For the text-containing cell, return its midpoint in [x, y] coordinate format. 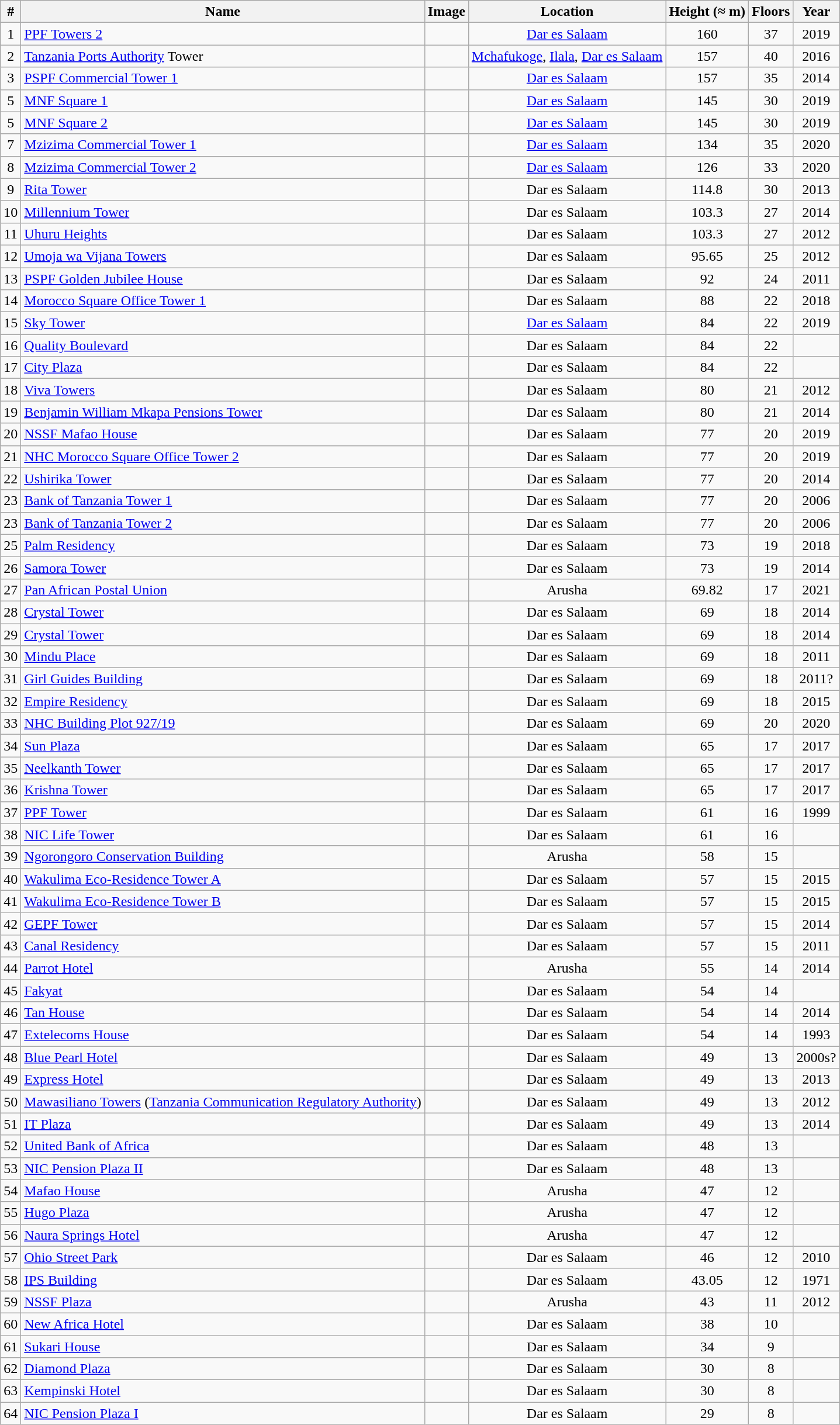
Blue Pearl Hotel [223, 1057]
Naura Springs Hotel [223, 1235]
Name [223, 12]
Palm Residency [223, 545]
64 [11, 1413]
NIC Pension Plaza I [223, 1413]
92 [707, 279]
2010 [816, 1257]
95.65 [707, 256]
44 [11, 968]
32 [11, 701]
Kempinski Hotel [223, 1391]
Fakyat [223, 991]
Express Hotel [223, 1080]
Girl Guides Building [223, 679]
126 [707, 167]
41 [11, 901]
Krishna Tower [223, 790]
Morocco Square Office Tower 1 [223, 301]
Ngorongoro Conservation Building [223, 857]
Location [567, 12]
43.05 [707, 1279]
MNF Square 2 [223, 123]
69.82 [707, 590]
Millennium Tower [223, 212]
2 [11, 56]
NSSF Mafao House [223, 434]
2000s? [816, 1057]
Viva Towers [223, 390]
IPS Building [223, 1279]
Bank of Tanzania Tower 2 [223, 523]
Diamond Plaza [223, 1369]
36 [11, 790]
1993 [816, 1035]
Mafao House [223, 1191]
50 [11, 1102]
53 [11, 1168]
PSPF Commercial Tower 1 [223, 78]
Sky Tower [223, 323]
31 [11, 679]
56 [11, 1235]
62 [11, 1369]
52 [11, 1146]
PSPF Golden Jubilee House [223, 279]
NHC Building Plot 927/19 [223, 724]
2021 [816, 590]
Tanzania Ports Authority Tower [223, 56]
Mzizima Commercial Tower 1 [223, 145]
United Bank of Africa [223, 1146]
Canal Residency [223, 946]
Bank of Tanzania Tower 1 [223, 501]
NIC Pension Plaza II [223, 1168]
Mindu Place [223, 657]
24 [770, 279]
Mzizima Commercial Tower 2 [223, 167]
Ohio Street Park [223, 1257]
NIC Life Tower [223, 835]
Floors [770, 12]
New Africa Hotel [223, 1324]
3 [11, 78]
Samora Tower [223, 568]
Image [447, 12]
134 [707, 145]
Wakulima Eco-Residence Tower A [223, 879]
MNF Square 1 [223, 101]
NSSF Plaza [223, 1302]
160 [707, 34]
Sukari House [223, 1346]
City Plaza [223, 368]
2016 [816, 56]
Wakulima Eco-Residence Tower B [223, 901]
51 [11, 1124]
39 [11, 857]
NHC Morocco Square Office Tower 2 [223, 456]
26 [11, 568]
Mawasiliano Towers (Tanzania Communication Regulatory Authority) [223, 1102]
1 [11, 34]
Empire Residency [223, 701]
Mchafukoge, Ilala, Dar es Salaam [567, 56]
2011? [816, 679]
28 [11, 612]
Pan African Postal Union [223, 590]
Umoja wa Vijana Towers [223, 256]
Ushirika Tower [223, 479]
45 [11, 991]
63 [11, 1391]
Quality Boulevard [223, 345]
Tan House [223, 1013]
1971 [816, 1279]
Hugo Plaza [223, 1213]
Extelecoms House [223, 1035]
88 [707, 301]
Benjamin William Mkapa Pensions Tower [223, 412]
Rita Tower [223, 189]
59 [11, 1302]
Parrot Hotel [223, 968]
7 [11, 145]
1999 [816, 812]
60 [11, 1324]
PPF Towers 2 [223, 34]
Year [816, 12]
Neelkanth Tower [223, 768]
114.8 [707, 189]
42 [11, 924]
IT Plaza [223, 1124]
PPF Tower [223, 812]
Uhuru Heights [223, 234]
Sun Plaza [223, 746]
# [11, 12]
GEPF Tower [223, 924]
Height (≈ m) [707, 12]
